Capture the cell that displays the provided text and extract its [X, Y] central coordinate. 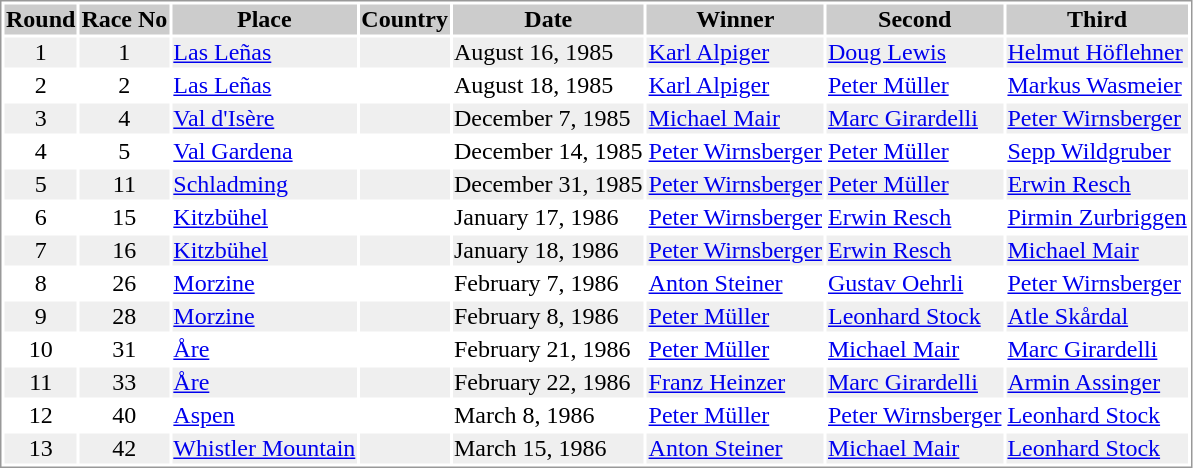
Whistler Mountain [264, 449]
August 18, 1985 [548, 85]
13 [40, 449]
Third [1097, 19]
Country [405, 19]
December 7, 1985 [548, 119]
Place [264, 19]
Second [915, 19]
33 [124, 383]
August 16, 1985 [548, 53]
42 [124, 449]
Sepp Wildgruber [1097, 151]
Schladming [264, 185]
Round [40, 19]
Date [548, 19]
Helmut Höflehner [1097, 53]
9 [40, 317]
10 [40, 349]
January 18, 1986 [548, 251]
March 8, 1986 [548, 415]
Race No [124, 19]
March 15, 1986 [548, 449]
December 31, 1985 [548, 185]
Winner [735, 19]
Aspen [264, 415]
February 8, 1986 [548, 317]
7 [40, 251]
February 21, 1986 [548, 349]
31 [124, 349]
Atle Skårdal [1097, 317]
12 [40, 415]
February 22, 1986 [548, 383]
3 [40, 119]
Franz Heinzer [735, 383]
28 [124, 317]
Pirmin Zurbriggen [1097, 217]
26 [124, 283]
Gustav Oehrli [915, 283]
15 [124, 217]
6 [40, 217]
40 [124, 415]
8 [40, 283]
Val d'Isère [264, 119]
December 14, 1985 [548, 151]
Val Gardena [264, 151]
Armin Assinger [1097, 383]
February 7, 1986 [548, 283]
16 [124, 251]
January 17, 1986 [548, 217]
Markus Wasmeier [1097, 85]
Doug Lewis [915, 53]
